Capture the cell that displays the provided text and extract its [x, y] central coordinate. 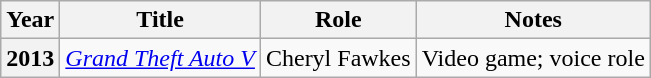
Grand Theft Auto V [160, 58]
2013 [30, 58]
Video game; voice role [533, 58]
Notes [533, 20]
Role [338, 20]
Cheryl Fawkes [338, 58]
Year [30, 20]
Title [160, 20]
